For the text-containing cell, return its midpoint in [X, Y] coordinate format. 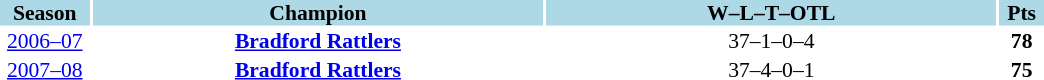
Bradford Rattlers [318, 41]
Season [45, 13]
78 [1022, 41]
W–L–T–OTL [771, 13]
2006–07 [45, 41]
Champion [318, 13]
37–1–0–4 [771, 41]
Pts [1022, 13]
